Scan for the cell matching the given text and deliver its [x, y] coordinate at center. 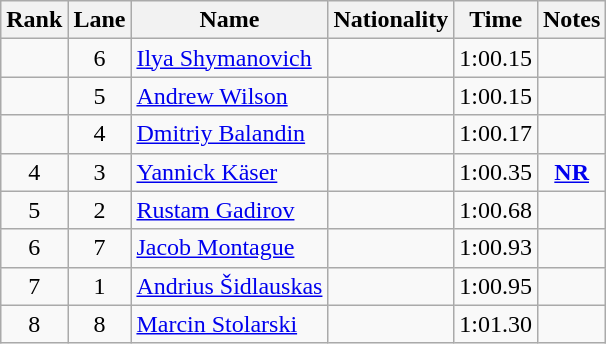
1:00.95 [496, 286]
Yannick Käser [230, 172]
Andrius Šidlauskas [230, 286]
1:00.68 [496, 210]
1:00.17 [496, 134]
1 [100, 286]
Dmitriy Balandin [230, 134]
1:01.30 [496, 324]
1:00.35 [496, 172]
Marcin Stolarski [230, 324]
2 [100, 210]
Jacob Montague [230, 248]
Notes [571, 20]
Nationality [391, 20]
Rank [34, 20]
3 [100, 172]
Rustam Gadirov [230, 210]
Name [230, 20]
Andrew Wilson [230, 96]
1:00.93 [496, 248]
NR [571, 172]
Time [496, 20]
Lane [100, 20]
Ilya Shymanovich [230, 58]
